Extract the [X, Y] coordinate from the center of the cell holding the provided text.  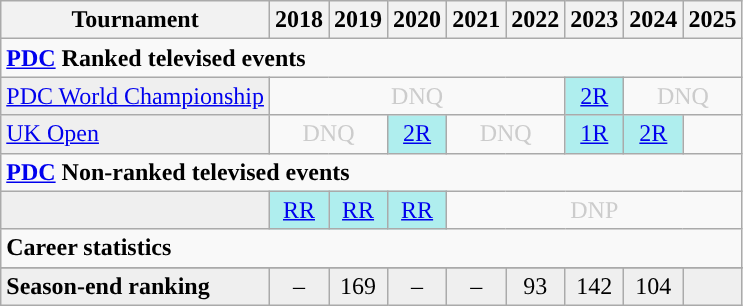
2020 [418, 20]
DNP [594, 210]
Tournament [136, 20]
93 [536, 286]
2022 [536, 20]
Season-end ranking [136, 286]
Career statistics [372, 248]
UK Open [136, 134]
2019 [358, 20]
1R [594, 134]
PDC Ranked televised events [372, 58]
169 [358, 286]
2021 [476, 20]
2023 [594, 20]
142 [594, 286]
104 [654, 286]
2024 [654, 20]
PDC Non-ranked televised events [372, 172]
2018 [298, 20]
PDC World Championship [136, 96]
2025 [712, 20]
